Determine the (X, Y) coordinate at the center of the cell enclosing the given text.  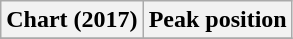
Chart (2017) (72, 20)
Peak position (218, 20)
